Scan for the cell matching the given text and deliver its [x, y] coordinate at center. 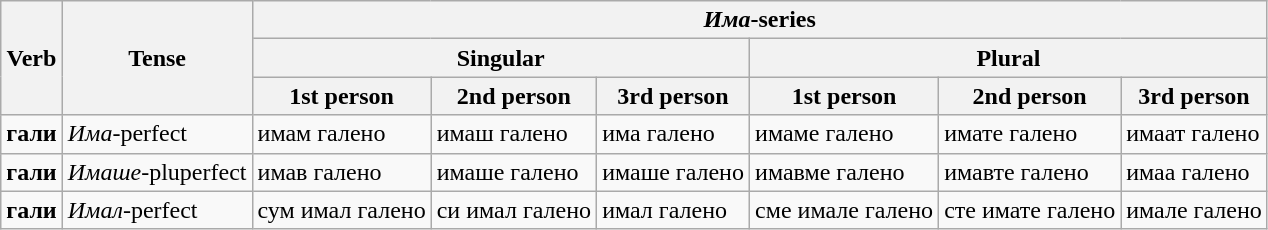
имавте галено [1030, 172]
Имаше-pluperfect [157, 172]
имавме галено [844, 172]
сте имате галено [1030, 210]
има галено [674, 134]
имаме галено [844, 134]
имаш галено [514, 134]
сме имале галено [844, 210]
сум имал галено [342, 210]
имам галено [342, 134]
имаа галено [1194, 172]
Tense [157, 58]
си имал галено [514, 210]
имав галено [342, 172]
имал галено [674, 210]
Има-perfect [157, 134]
имаат галено [1194, 134]
Имал-perfect [157, 210]
имате галено [1030, 134]
Има-series [760, 20]
Verb [32, 58]
Singular [501, 58]
имале галено [1194, 210]
Plural [1009, 58]
